For the text-containing cell, return its midpoint in (x, y) coordinate format. 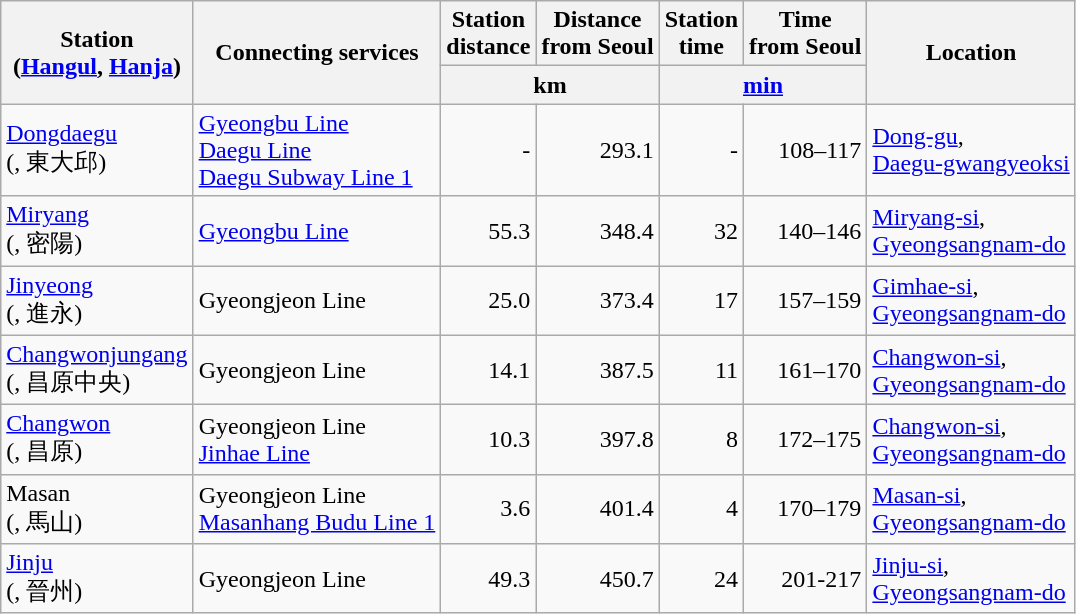
min (763, 85)
170–179 (806, 509)
161–170 (806, 370)
Station(Hangul, Hanja) (97, 52)
Gyeongjeon LineMasanhang Budu Line 1 (317, 509)
450.7 (598, 579)
Distancefrom Seoul (598, 34)
387.5 (598, 370)
8 (701, 440)
Gyeongjeon LineJinhae Line (317, 440)
Changwon(, 昌原) (97, 440)
32 (701, 231)
348.4 (598, 231)
Gimhae-si,Gyeongsangnam-do (971, 301)
25.0 (488, 301)
Miryang(, 密陽) (97, 231)
Masan-si,Gyeongsangnam-do (971, 509)
10.3 (488, 440)
293.1 (598, 150)
49.3 (488, 579)
km (550, 85)
Dongdaegu(, 東大邱) (97, 150)
157–159 (806, 301)
4 (701, 509)
Changwonjungang(, 昌原中央) (97, 370)
17 (701, 301)
24 (701, 579)
Jinju-si,Gyeongsangnam-do (971, 579)
Jinyeong(, 進永) (97, 301)
14.1 (488, 370)
140–146 (806, 231)
55.3 (488, 231)
201-217 (806, 579)
172–175 (806, 440)
Timefrom Seoul (806, 34)
3.6 (488, 509)
Location (971, 52)
Stationtime (701, 34)
Gyeongbu LineDaegu LineDaegu Subway Line 1 (317, 150)
373.4 (598, 301)
401.4 (598, 509)
Miryang-si,Gyeongsangnam-do (971, 231)
Connecting services (317, 52)
Jinju(, 晉州) (97, 579)
108–117 (806, 150)
Dong-gu,Daegu-gwangyeoksi (971, 150)
Gyeongbu Line (317, 231)
Stationdistance (488, 34)
11 (701, 370)
397.8 (598, 440)
Masan(, 馬山) (97, 509)
